Scan for the cell matching the given text and deliver its [x, y] coordinate at center. 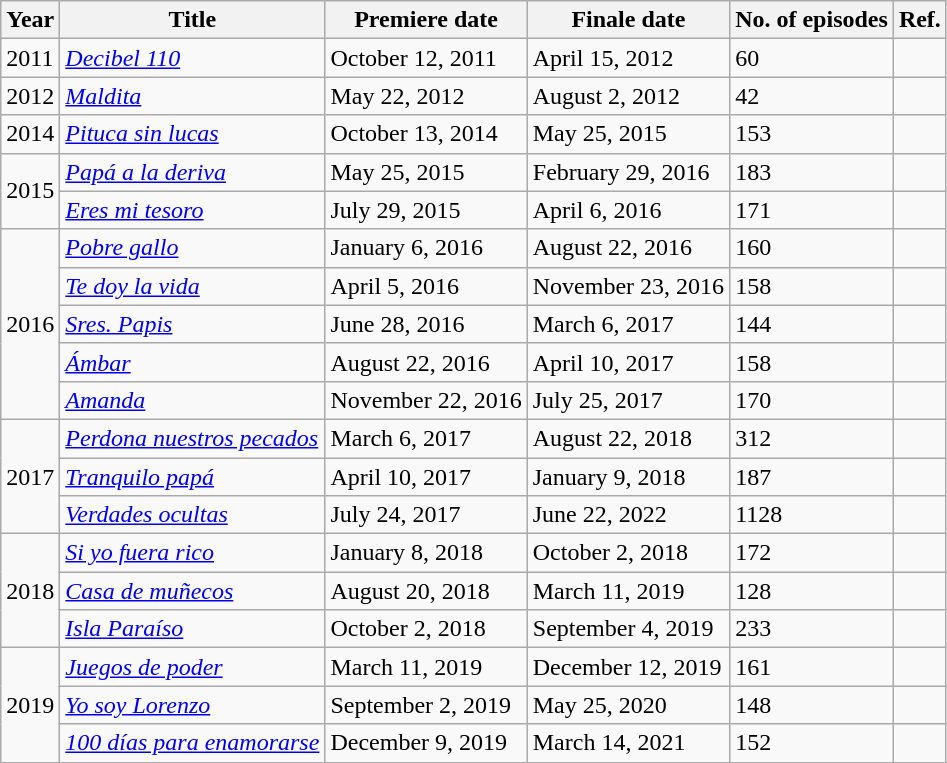
1128 [812, 515]
Perdona nuestros pecados [192, 438]
October 12, 2011 [426, 58]
March 14, 2021 [628, 743]
May 25, 2020 [628, 705]
August 22, 2018 [628, 438]
Tranquilo papá [192, 477]
July 29, 2015 [426, 210]
128 [812, 591]
148 [812, 705]
170 [812, 400]
February 29, 2016 [628, 172]
September 4, 2019 [628, 629]
October 13, 2014 [426, 134]
Premiere date [426, 20]
January 6, 2016 [426, 248]
Amanda [192, 400]
December 9, 2019 [426, 743]
Sres. Papis [192, 324]
Si yo fuera rico [192, 553]
2015 [30, 191]
233 [812, 629]
July 25, 2017 [628, 400]
Isla Paraíso [192, 629]
November 22, 2016 [426, 400]
August 20, 2018 [426, 591]
January 8, 2018 [426, 553]
December 12, 2019 [628, 667]
Ámbar [192, 362]
April 5, 2016 [426, 286]
2014 [30, 134]
312 [812, 438]
Finale date [628, 20]
June 22, 2022 [628, 515]
April 15, 2012 [628, 58]
Verdades ocultas [192, 515]
September 2, 2019 [426, 705]
2019 [30, 705]
2011 [30, 58]
183 [812, 172]
Year [30, 20]
60 [812, 58]
Yo soy Lorenzo [192, 705]
144 [812, 324]
187 [812, 477]
152 [812, 743]
161 [812, 667]
172 [812, 553]
November 23, 2016 [628, 286]
Juegos de poder [192, 667]
2012 [30, 96]
Ref. [920, 20]
160 [812, 248]
No. of episodes [812, 20]
Decibel 110 [192, 58]
Maldita [192, 96]
Casa de muñecos [192, 591]
Title [192, 20]
Eres mi tesoro [192, 210]
Pobre gallo [192, 248]
153 [812, 134]
July 24, 2017 [426, 515]
171 [812, 210]
April 6, 2016 [628, 210]
2017 [30, 476]
2016 [30, 324]
42 [812, 96]
January 9, 2018 [628, 477]
100 días para enamorarse [192, 743]
Pituca sin lucas [192, 134]
2018 [30, 591]
Papá a la deriva [192, 172]
Te doy la vida [192, 286]
August 2, 2012 [628, 96]
June 28, 2016 [426, 324]
May 22, 2012 [426, 96]
